For the text-containing cell, return its midpoint in (x, y) coordinate format. 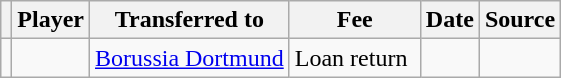
Borussia Dortmund (190, 58)
Source (520, 20)
Transferred to (190, 20)
Fee (354, 20)
Loan return (354, 58)
Player (51, 20)
Date (450, 20)
